From the cell containing the given text, extract its center point as [X, Y] coordinate. 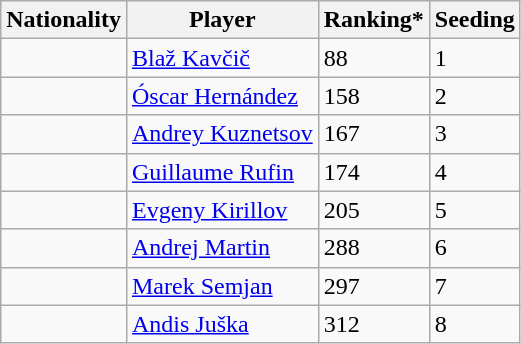
Nationality [64, 20]
Andrey Kuznetsov [222, 134]
205 [374, 210]
158 [374, 96]
Marek Semjan [222, 286]
Guillaume Rufin [222, 172]
Evgeny Kirillov [222, 210]
174 [374, 172]
7 [474, 286]
88 [374, 58]
1 [474, 58]
Óscar Hernández [222, 96]
288 [374, 248]
Blaž Kavčič [222, 58]
312 [374, 324]
Andrej Martin [222, 248]
5 [474, 210]
3 [474, 134]
2 [474, 96]
6 [474, 248]
4 [474, 172]
Seeding [474, 20]
8 [474, 324]
Ranking* [374, 20]
297 [374, 286]
Andis Juška [222, 324]
167 [374, 134]
Player [222, 20]
